Search for the cell housing the specified text and yield its [x, y] center coordinate. 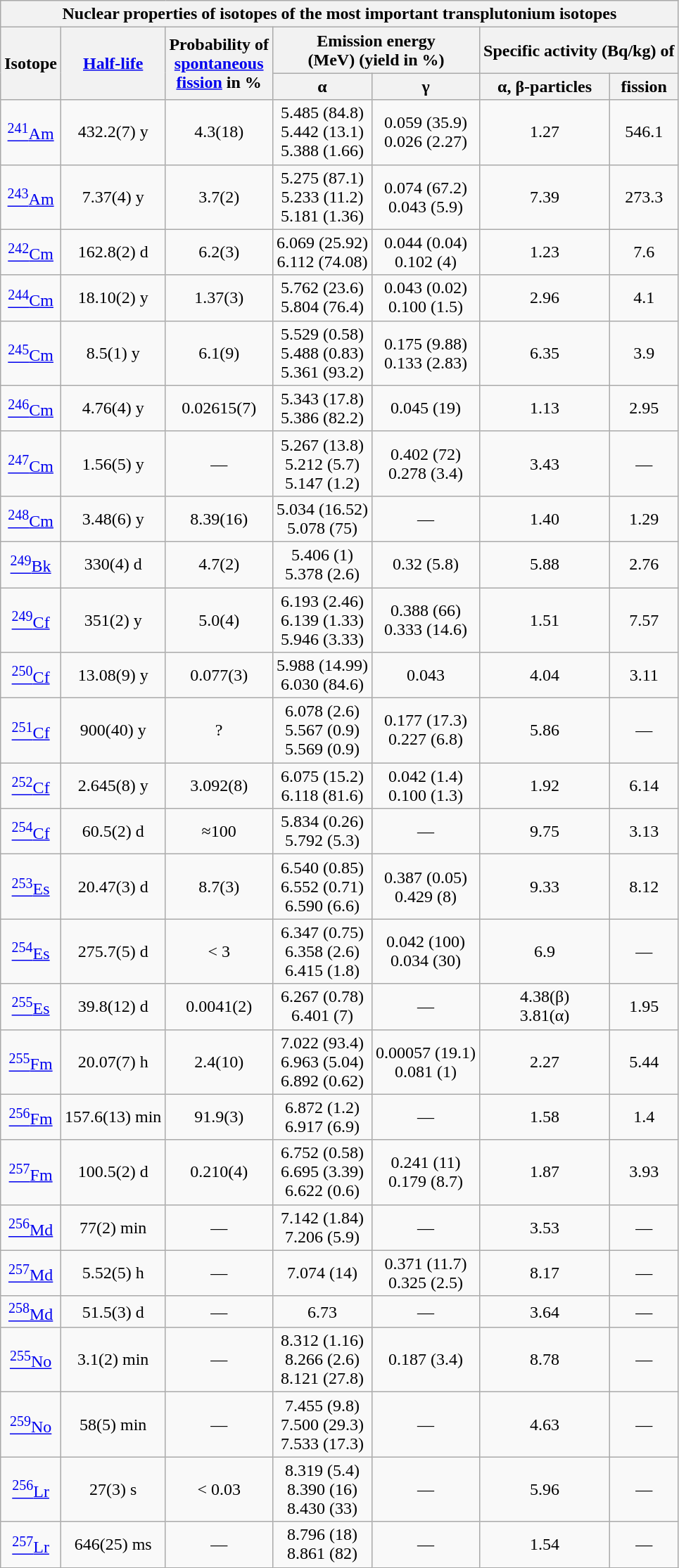
2.4(10) [220, 1062]
5.0(4) [220, 620]
Half-life [113, 63]
245Cm [31, 353]
20.47(3) d [113, 887]
0.371 (11.7)0.325 (2.5) [426, 1273]
546.1 [645, 132]
1.51 [545, 620]
18.10(2) y [113, 298]
257Md [31, 1273]
2.76 [645, 564]
0.402 (72)0.278 (3.4) [426, 463]
8.5(1) y [113, 353]
≈100 [220, 831]
1.58 [545, 1117]
0.210(4) [220, 1172]
250Cf [31, 675]
246Cm [31, 408]
3.1(2) min [113, 1360]
27(3) s [113, 1489]
39.8(12) d [113, 1007]
7.57 [645, 620]
7.142 (1.84)7.206 (5.9) [322, 1228]
5.343 (17.8)5.386 (82.2) [322, 408]
? [220, 731]
3.092(8) [220, 786]
254Cf [31, 831]
6.347 (0.75)6.358 (2.6)6.415 (1.8) [322, 951]
247Cm [31, 463]
3.11 [645, 675]
1.56(5) y [113, 463]
259No [31, 1425]
α [322, 86]
8.319 (5.4)8.390 (16)8.430 (33) [322, 1489]
Probability of spontaneousfission in % [220, 63]
256Lr [31, 1489]
1.37(3) [220, 298]
0.042 (1.4)0.100 (1.3) [426, 786]
432.2(7) y [113, 132]
6.075 (15.2)6.118 (81.6) [322, 786]
< 0.03 [220, 1489]
1.54 [545, 1544]
91.9(3) [220, 1117]
7.39 [545, 197]
6.078 (2.6)5.567 (0.9)5.569 (0.9) [322, 731]
0.045 (19) [426, 408]
8.39(16) [220, 519]
20.07(7) h [113, 1062]
Emission energy(MeV) (yield in %) [376, 51]
fission [645, 86]
5.96 [545, 1489]
0.32 (5.8) [426, 564]
5.834 (0.26)5.792 (5.3) [322, 831]
0.0041(2) [220, 1007]
157.6(13) min [113, 1117]
60.5(2) d [113, 831]
3.48(6) y [113, 519]
Nuclear properties of isotopes of the most important transplutonium isotopes [339, 14]
1.40 [545, 519]
4.7(2) [220, 564]
258Md [31, 1312]
351(2) y [113, 620]
5.52(5) h [113, 1273]
5.762 (23.6)5.804 (76.4) [322, 298]
6.9 [545, 951]
58(5) min [113, 1425]
6.540 (0.85)6.552 (0.71)6.590 (6.6) [322, 887]
7.074 (14) [322, 1273]
1.27 [545, 132]
6.35 [545, 353]
2.96 [545, 298]
254Es [31, 951]
0.042 (100)0.034 (30) [426, 951]
100.5(2) d [113, 1172]
7.37(4) y [113, 197]
1.92 [545, 786]
257Lr [31, 1544]
255No [31, 1360]
4.1 [645, 298]
4.76(4) y [113, 408]
0.175 (9.88)0.133 (2.83) [426, 353]
3.93 [645, 1172]
6.2(3) [220, 252]
4.3(18) [220, 132]
6.14 [645, 786]
0.387 (0.05)0.429 (8) [426, 887]
162.8(2) d [113, 252]
6.872 (1.2)6.917 (6.9) [322, 1117]
251Cf [31, 731]
275.7(5) d [113, 951]
0.187 (3.4) [426, 1360]
0.177 (17.3)0.227 (6.8) [426, 731]
244Cm [31, 298]
5.485 (84.8) 5.442 (13.1)5.388 (1.66) [322, 132]
6.1(9) [220, 353]
5.406 (1)5.378 (2.6) [322, 564]
6.267 (0.78)6.401 (7) [322, 1007]
255Es [31, 1007]
γ [426, 86]
0.077(3) [220, 675]
7.022 (93.4)6.963 (5.04)6.892 (0.62) [322, 1062]
5.988 (14.99)6.030 (84.6) [322, 675]
3.13 [645, 831]
13.08(9) y [113, 675]
< 3 [220, 951]
4.63 [545, 1425]
273.3 [645, 197]
8.17 [545, 1273]
252Cf [31, 786]
249Bk [31, 564]
5.267 (13.8)5.212 (5.7)5.147 (1.2) [322, 463]
1.29 [645, 519]
9.75 [545, 831]
256Md [31, 1228]
1.23 [545, 252]
8.7(3) [220, 887]
5.88 [545, 564]
646(25) ms [113, 1544]
8.12 [645, 887]
7.455 (9.8)7.500 (29.3)7.533 (17.3) [322, 1425]
α, β-particles [545, 86]
9.33 [545, 887]
5.034 (16.52)5.078 (75) [322, 519]
1.13 [545, 408]
3.43 [545, 463]
0.388 (66)0.333 (14.6) [426, 620]
1.4 [645, 1117]
255Fm [31, 1062]
0.241 (11)0.179 (8.7) [426, 1172]
6.73 [322, 1312]
248Cm [31, 519]
3.53 [545, 1228]
8.796 (18)8.861 (82) [322, 1544]
0.074 (67.2) 0.043 (5.9) [426, 197]
0.02615(7) [220, 408]
5.86 [545, 731]
5.44 [645, 1062]
3.9 [645, 353]
3.64 [545, 1312]
257Fm [31, 1172]
0.043 (0.02)0.100 (1.5) [426, 298]
6.752 (0.58)6.695 (3.39)6.622 (0.6) [322, 1172]
242Cm [31, 252]
7.6 [645, 252]
8.312 (1.16)8.266 (2.6)8.121 (27.8) [322, 1360]
77(2) min [113, 1228]
0.044 (0.04)0.102 (4) [426, 252]
3.7(2) [220, 197]
2.27 [545, 1062]
243Am [31, 197]
1.87 [545, 1172]
0.059 (35.9)0.026 (2.27) [426, 132]
2.645(8) y [113, 786]
8.78 [545, 1360]
51.5(3) d [113, 1312]
249Cf [31, 620]
Isotope [31, 63]
0.00057 (19.1)0.081 (1) [426, 1062]
900(40) y [113, 731]
1.95 [645, 1007]
6.069 (25.92)6.112 (74.08) [322, 252]
4.04 [545, 675]
256Fm [31, 1117]
4.38(β)3.81(α) [545, 1007]
330(4) d [113, 564]
253Es [31, 887]
5.275 (87.1)5.233 (11.2)5.181 (1.36) [322, 197]
Specific activity (Bq/kg) of [579, 51]
0.043 [426, 675]
241Am [31, 132]
2.95 [645, 408]
6.193 (2.46)6.139 (1.33)5.946 (3.33) [322, 620]
5.529 (0.58)5.488 (0.83)5.361 (93.2) [322, 353]
